For the text-containing cell, return its midpoint in [X, Y] coordinate format. 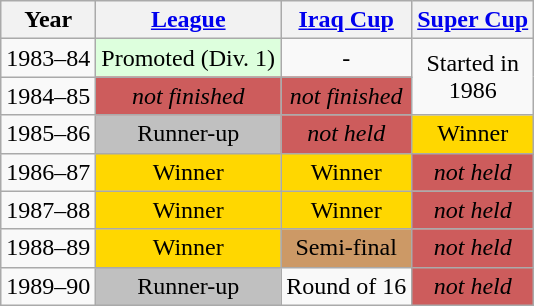
- [346, 58]
1986–87 [48, 172]
Started in1986 [473, 77]
1988–89 [48, 248]
Year [48, 20]
Iraq Cup [346, 20]
1989–90 [48, 286]
1987–88 [48, 210]
1983–84 [48, 58]
Semi-final [346, 248]
1985–86 [48, 134]
Super Cup [473, 20]
League [188, 20]
Promoted (Div. 1) [188, 58]
Round of 16 [346, 286]
1984–85 [48, 96]
